Return the (x, y) coordinate for the center point of the cell that contains the specified text.  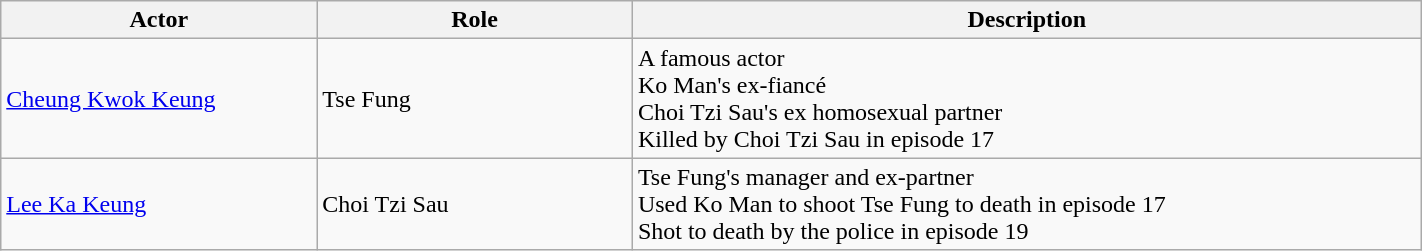
Choi Tzi Sau (475, 204)
Role (475, 20)
Tse Fung (475, 98)
A famous actorKo Man's ex-fiancéChoi Tzi Sau's ex homosexual partnerKilled by Choi Tzi Sau in episode 17 (1026, 98)
Cheung Kwok Keung (159, 98)
Actor (159, 20)
Description (1026, 20)
Tse Fung's manager and ex-partnerUsed Ko Man to shoot Tse Fung to death in episode 17Shot to death by the police in episode 19 (1026, 204)
Lee Ka Keung (159, 204)
